Find where the given text appears and provide that cell's center as [x, y] coordinate. 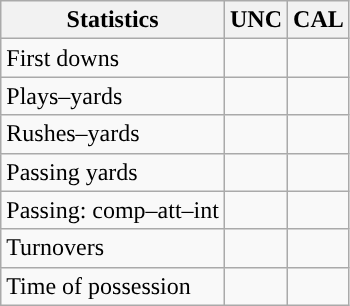
Passing: comp–att–int [113, 210]
First downs [113, 58]
Statistics [113, 20]
Time of possession [113, 286]
Passing yards [113, 172]
Turnovers [113, 248]
UNC [256, 20]
Plays–yards [113, 96]
CAL [319, 20]
Rushes–yards [113, 134]
